Capture the cell that displays the provided text and extract its (x, y) central coordinate. 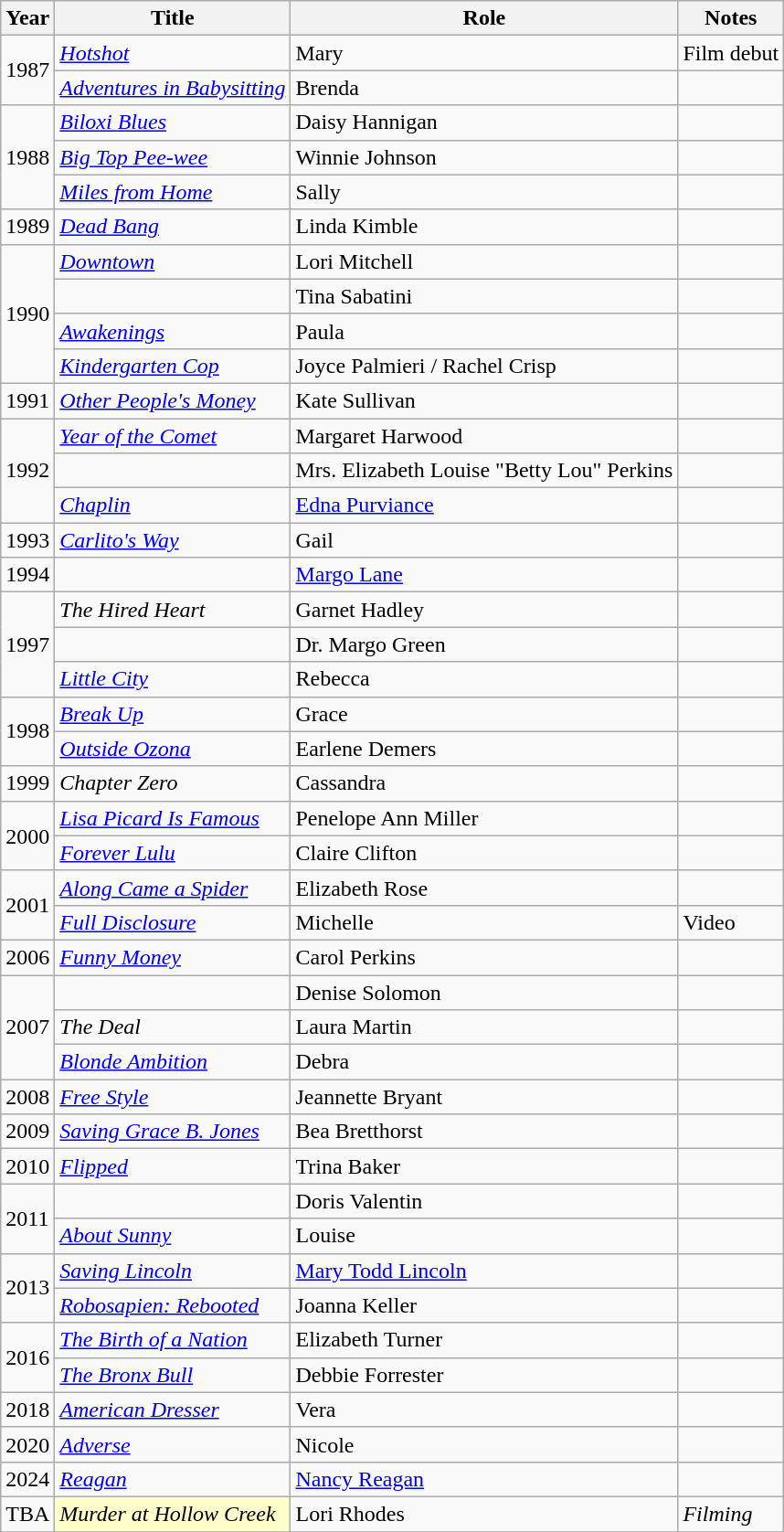
Notes (731, 18)
Edna Purviance (484, 505)
Other People's Money (173, 400)
Filming (731, 1514)
Dead Bang (173, 227)
Chaplin (173, 505)
2013 (27, 1288)
Nicole (484, 1444)
Joanna Keller (484, 1305)
1997 (27, 644)
Grace (484, 714)
Carlito's Way (173, 540)
1991 (27, 400)
1994 (27, 575)
Linda Kimble (484, 227)
Earlene Demers (484, 749)
1989 (27, 227)
Free Style (173, 1097)
Blonde Ambition (173, 1062)
Chapter Zero (173, 783)
Claire Clifton (484, 853)
Winnie Johnson (484, 157)
Brenda (484, 88)
Denise Solomon (484, 992)
Funny Money (173, 957)
Hotshot (173, 53)
1987 (27, 70)
Biloxi Blues (173, 122)
2007 (27, 1027)
Robosapien: Rebooted (173, 1305)
Saving Grace B. Jones (173, 1132)
Mrs. Elizabeth Louise "Betty Lou" Perkins (484, 471)
Doris Valentin (484, 1201)
Film debut (731, 53)
Tina Sabatini (484, 296)
Downtown (173, 261)
Penelope Ann Miller (484, 818)
1999 (27, 783)
TBA (27, 1514)
Elizabeth Rose (484, 888)
Carol Perkins (484, 957)
Cassandra (484, 783)
Adventures in Babysitting (173, 88)
1992 (27, 471)
2009 (27, 1132)
2018 (27, 1410)
Full Disclosure (173, 922)
Outside Ozona (173, 749)
Debra (484, 1062)
Break Up (173, 714)
1988 (27, 157)
The Deal (173, 1027)
Louise (484, 1236)
Garnet Hadley (484, 610)
2001 (27, 905)
Lori Mitchell (484, 261)
Big Top Pee-wee (173, 157)
Elizabeth Turner (484, 1340)
The Hired Heart (173, 610)
Rebecca (484, 679)
1990 (27, 314)
Video (731, 922)
American Dresser (173, 1410)
Bea Bretthorst (484, 1132)
Year (27, 18)
Laura Martin (484, 1027)
Debbie Forrester (484, 1375)
Saving Lincoln (173, 1271)
Margaret Harwood (484, 436)
Awakenings (173, 331)
2011 (27, 1218)
2016 (27, 1357)
Nancy Reagan (484, 1479)
Daisy Hannigan (484, 122)
Mary (484, 53)
Lori Rhodes (484, 1514)
Jeannette Bryant (484, 1097)
Forever Lulu (173, 853)
About Sunny (173, 1236)
Joyce Palmieri / Rachel Crisp (484, 366)
Adverse (173, 1444)
The Bronx Bull (173, 1375)
The Birth of a Nation (173, 1340)
Lisa Picard Is Famous (173, 818)
Reagan (173, 1479)
Paula (484, 331)
Little City (173, 679)
Vera (484, 1410)
Michelle (484, 922)
Trina Baker (484, 1166)
2006 (27, 957)
Sally (484, 192)
Year of the Comet (173, 436)
2020 (27, 1444)
Dr. Margo Green (484, 644)
Gail (484, 540)
Title (173, 18)
Kindergarten Cop (173, 366)
1998 (27, 731)
Kate Sullivan (484, 400)
Along Came a Spider (173, 888)
Flipped (173, 1166)
Mary Todd Lincoln (484, 1271)
2008 (27, 1097)
Role (484, 18)
2024 (27, 1479)
2000 (27, 835)
Murder at Hollow Creek (173, 1514)
Miles from Home (173, 192)
1993 (27, 540)
Margo Lane (484, 575)
2010 (27, 1166)
